Provide the [x, y] coordinate of the cell's center where the given text is located.  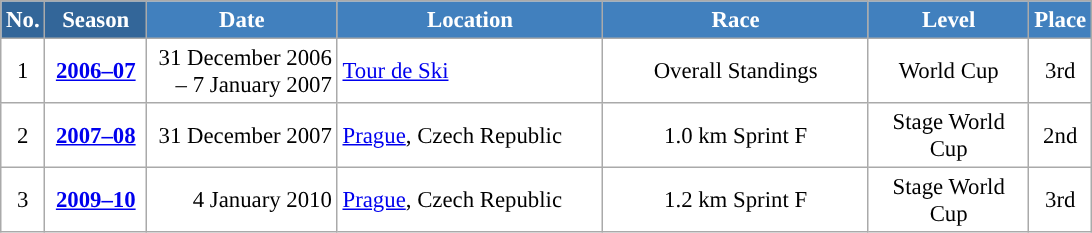
World Cup [948, 72]
31 December 2007 [242, 136]
1.2 km Sprint F [736, 200]
2 [23, 136]
2006–07 [96, 72]
1.0 km Sprint F [736, 136]
31 December 2006 – 7 January 2007 [242, 72]
Season [96, 20]
Tour de Ski [470, 72]
No. [23, 20]
2007–08 [96, 136]
Date [242, 20]
4 January 2010 [242, 200]
2nd [1060, 136]
2009–10 [96, 200]
Overall Standings [736, 72]
1 [23, 72]
Location [470, 20]
Race [736, 20]
Level [948, 20]
Place [1060, 20]
3 [23, 200]
